Provide the (X, Y) coordinate of the cell's center where the given text is located.  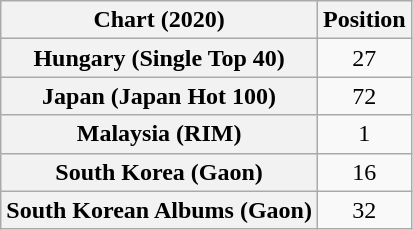
South Korean Albums (Gaon) (160, 210)
South Korea (Gaon) (160, 172)
Position (364, 20)
72 (364, 96)
27 (364, 58)
Malaysia (RIM) (160, 134)
Japan (Japan Hot 100) (160, 96)
32 (364, 210)
1 (364, 134)
Chart (2020) (160, 20)
Hungary (Single Top 40) (160, 58)
16 (364, 172)
